For the text-containing cell, return its midpoint in (X, Y) coordinate format. 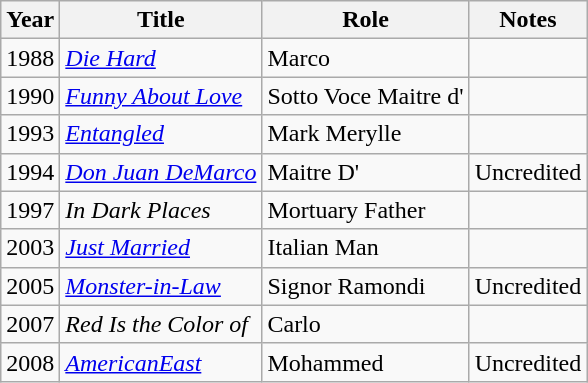
Year (30, 20)
1993 (30, 134)
Mark Merylle (366, 134)
2007 (30, 324)
Title (161, 20)
Sotto Voce Maitre d' (366, 96)
2003 (30, 248)
1988 (30, 58)
Mortuary Father (366, 210)
Signor Ramondi (366, 286)
Role (366, 20)
Notes (528, 20)
Entangled (161, 134)
AmericanEast (161, 362)
Mohammed (366, 362)
1994 (30, 172)
1997 (30, 210)
Don Juan DeMarco (161, 172)
Funny About Love (161, 96)
1990 (30, 96)
Monster-in-Law (161, 286)
Just Married (161, 248)
In Dark Places (161, 210)
Carlo (366, 324)
Italian Man (366, 248)
Die Hard (161, 58)
2008 (30, 362)
Maitre D' (366, 172)
Red Is the Color of (161, 324)
2005 (30, 286)
Marco (366, 58)
